Identify which cell holds the provided text, then report its [x, y] central coordinate. 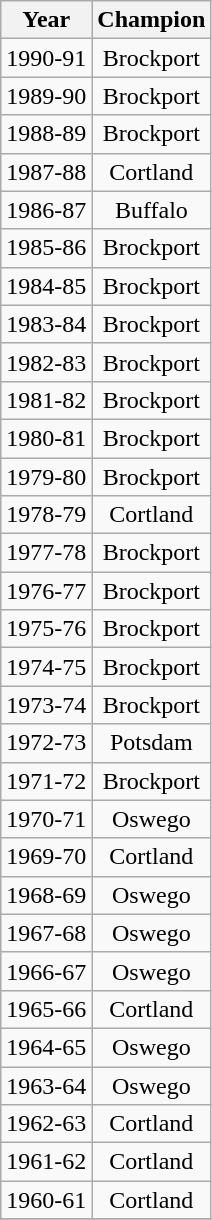
1983-84 [46, 324]
1989-90 [46, 96]
Buffalo [152, 210]
1987-88 [46, 172]
1984-85 [46, 286]
1990-91 [46, 58]
1960-61 [46, 1200]
Potsdam [152, 743]
1981-82 [46, 400]
1985-86 [46, 248]
1961-62 [46, 1162]
1973-74 [46, 705]
1963-64 [46, 1085]
1977-78 [46, 553]
1978-79 [46, 515]
1965-66 [46, 1009]
1988-89 [46, 134]
1986-87 [46, 210]
1970-71 [46, 819]
1969-70 [46, 857]
1982-83 [46, 362]
1975-76 [46, 629]
1979-80 [46, 477]
Champion [152, 20]
1966-67 [46, 971]
1962-63 [46, 1124]
1974-75 [46, 667]
1971-72 [46, 781]
1980-81 [46, 438]
1972-73 [46, 743]
Year [46, 20]
1968-69 [46, 895]
1964-65 [46, 1047]
1967-68 [46, 933]
1976-77 [46, 591]
